Return (x, y) of the center of cell containing provided text 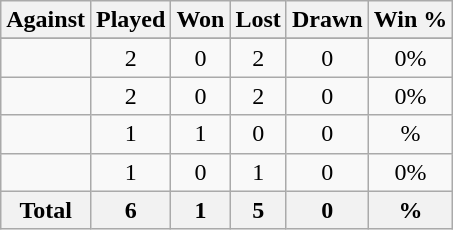
5 (258, 210)
Win % (410, 20)
Total (46, 210)
Against (46, 20)
Lost (258, 20)
Won (200, 20)
Drawn (327, 20)
6 (130, 210)
Played (130, 20)
